For the text-containing cell, return its midpoint in [x, y] coordinate format. 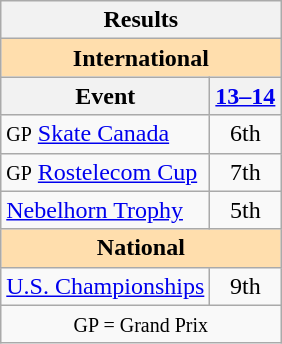
GP = Grand Prix [141, 324]
Nebelhorn Trophy [106, 210]
5th [246, 210]
GP Rostelecom Cup [106, 172]
International [141, 58]
7th [246, 172]
GP Skate Canada [106, 134]
Event [106, 96]
National [141, 248]
6th [246, 134]
9th [246, 286]
13–14 [246, 96]
Results [141, 20]
U.S. Championships [106, 286]
